Locate the cell with the specified text and output its [x, y] center coordinate. 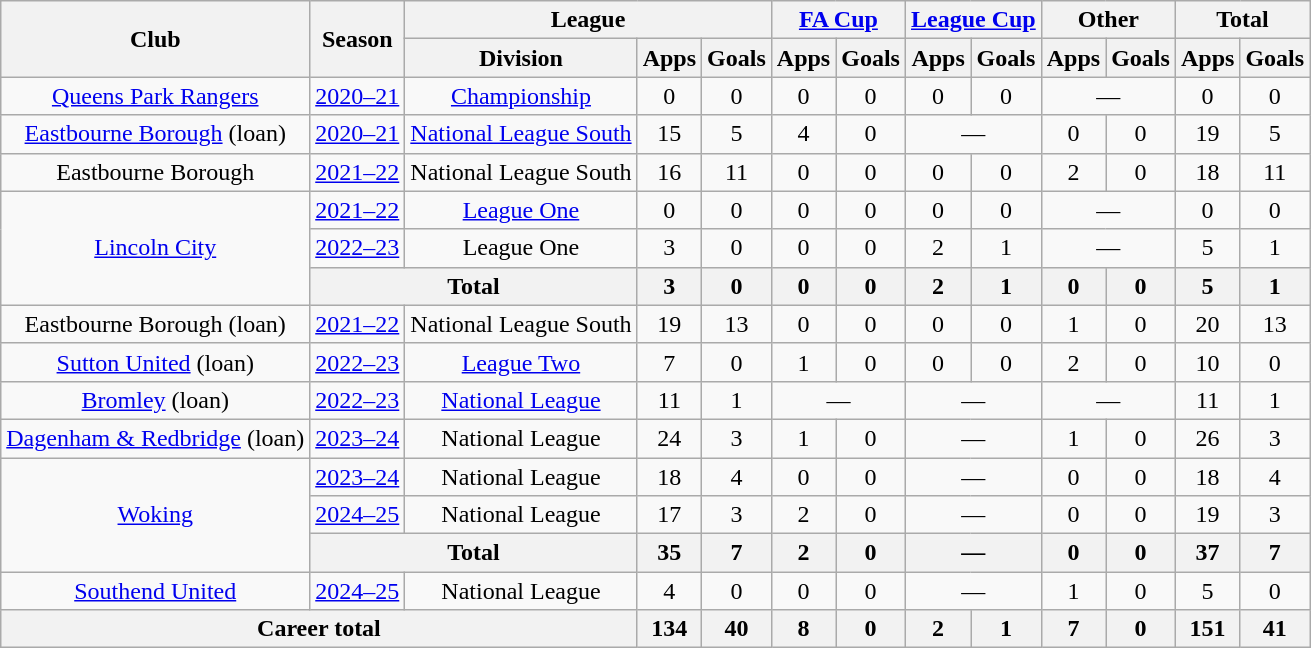
20 [1207, 324]
Woking [156, 515]
40 [737, 629]
Season [358, 39]
Dagenham & Redbridge (loan) [156, 438]
Division [521, 58]
37 [1207, 553]
Lincoln City [156, 248]
Bromley (loan) [156, 400]
41 [1275, 629]
151 [1207, 629]
Other [1108, 20]
Eastbourne Borough [156, 172]
Sutton United (loan) [156, 362]
134 [669, 629]
Club [156, 39]
Championship [521, 96]
League Cup [973, 20]
15 [669, 134]
8 [803, 629]
League [588, 20]
24 [669, 438]
10 [1207, 362]
26 [1207, 438]
35 [669, 553]
16 [669, 172]
Queens Park Rangers [156, 96]
17 [669, 515]
Career total [319, 629]
Southend United [156, 591]
FA Cup [838, 20]
League Two [521, 362]
